From the cell containing the given text, extract its center point as (X, Y) coordinate. 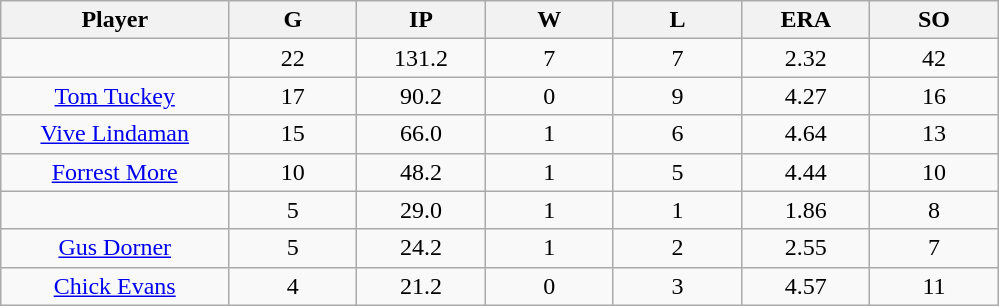
3 (677, 286)
22 (293, 58)
21.2 (421, 286)
L (677, 20)
17 (293, 96)
90.2 (421, 96)
48.2 (421, 172)
1.86 (806, 210)
Gus Dorner (115, 248)
66.0 (421, 134)
4.57 (806, 286)
Forrest More (115, 172)
13 (934, 134)
W (549, 20)
Tom Tuckey (115, 96)
Player (115, 20)
Chick Evans (115, 286)
4.64 (806, 134)
4 (293, 286)
Vive Lindaman (115, 134)
24.2 (421, 248)
11 (934, 286)
2.32 (806, 58)
4.27 (806, 96)
15 (293, 134)
G (293, 20)
131.2 (421, 58)
6 (677, 134)
42 (934, 58)
16 (934, 96)
2 (677, 248)
29.0 (421, 210)
ERA (806, 20)
2.55 (806, 248)
4.44 (806, 172)
9 (677, 96)
IP (421, 20)
8 (934, 210)
SO (934, 20)
